For the text-containing cell, return its midpoint in (x, y) coordinate format. 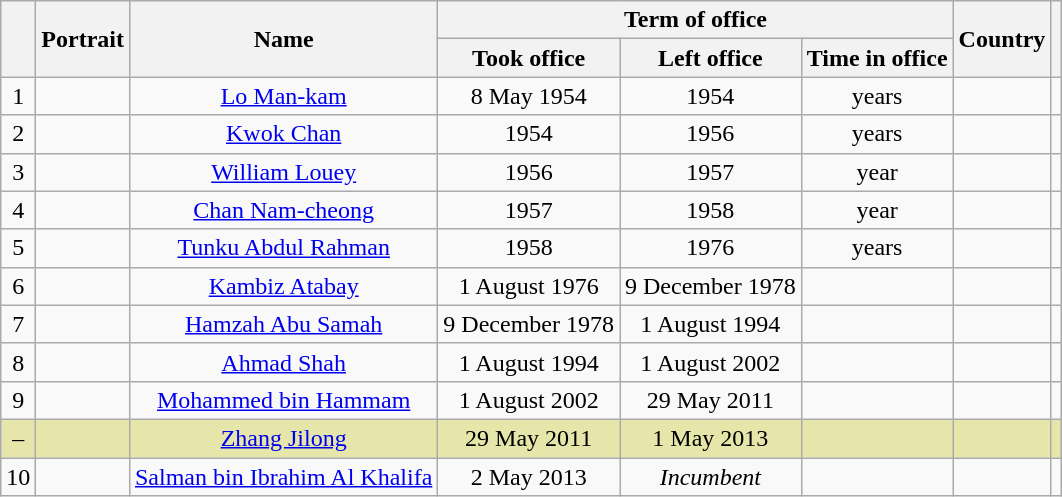
Zhang Jilong (283, 438)
Time in office (877, 58)
Tunku Abdul Rahman (283, 248)
10 (18, 477)
9 (18, 400)
3 (18, 172)
Portrait (83, 39)
Incumbent (711, 477)
2 (18, 134)
4 (18, 210)
– (18, 438)
Kwok Chan (283, 134)
1 August 1976 (529, 286)
Chan Nam-cheong (283, 210)
Term of office (696, 20)
Kambiz Atabay (283, 286)
Left office (711, 58)
William Louey (283, 172)
Salman bin Ibrahim Al Khalifa (283, 477)
5 (18, 248)
Ahmad Shah (283, 362)
2 May 2013 (529, 477)
1 (18, 96)
Name (283, 39)
Country (1002, 39)
1976 (711, 248)
8 May 1954 (529, 96)
1 May 2013 (711, 438)
Mohammed bin Hammam (283, 400)
8 (18, 362)
Took office (529, 58)
7 (18, 324)
Lo Man-kam (283, 96)
6 (18, 286)
Hamzah Abu Samah (283, 324)
